Find where the given text appears and provide that cell's center as [x, y] coordinate. 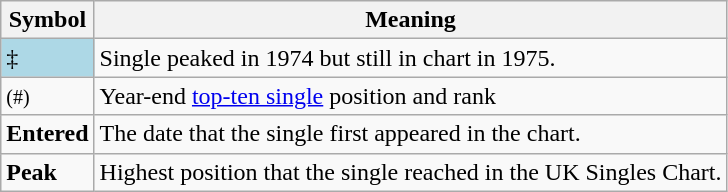
Entered [48, 134]
Year-end top-ten single position and rank [410, 96]
Peak [48, 172]
Meaning [410, 20]
‡ [48, 58]
Symbol [48, 20]
(#) [48, 96]
The date that the single first appeared in the chart. [410, 134]
Single peaked in 1974 but still in chart in 1975. [410, 58]
Highest position that the single reached in the UK Singles Chart. [410, 172]
